Identify which cell holds the provided text, then report its [X, Y] central coordinate. 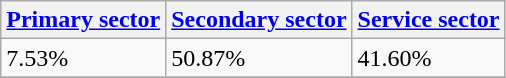
Primary sector [84, 20]
50.87% [259, 58]
7.53% [84, 58]
41.60% [428, 58]
Service sector [428, 20]
Secondary sector [259, 20]
